Locate the cell with the specified text and output its [X, Y] center coordinate. 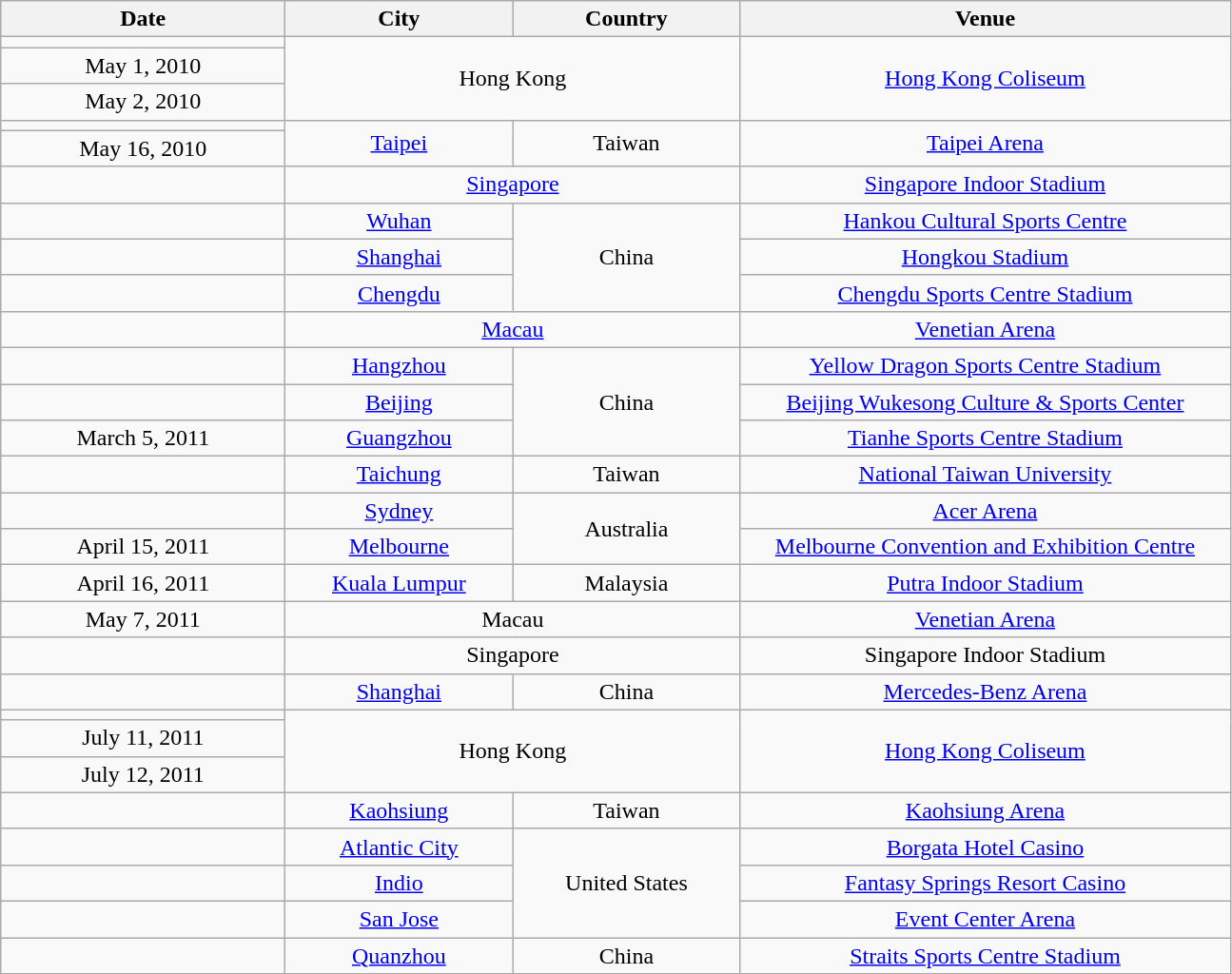
San Jose [400, 919]
Kuala Lumpur [400, 583]
Borgata Hotel Casino [986, 847]
United States [626, 883]
May 2, 2010 [143, 102]
April 15, 2011 [143, 547]
Australia [626, 529]
Fantasy Springs Resort Casino [986, 883]
Taichung [400, 475]
Indio [400, 883]
Atlantic City [400, 847]
Quanzhou [400, 956]
Acer Arena [986, 511]
Guangzhou [400, 438]
Taipei Arena [986, 143]
Beijing Wukesong Culture & Sports Center [986, 402]
Chengdu [400, 293]
Taipei [400, 143]
Melbourne [400, 547]
Venue [986, 19]
April 16, 2011 [143, 583]
City [400, 19]
Kaohsiung [400, 810]
Date [143, 19]
March 5, 2011 [143, 438]
National Taiwan University [986, 475]
Hangzhou [400, 365]
Mercedes-Benz Arena [986, 692]
Straits Sports Centre Stadium [986, 956]
Hankou Cultural Sports Centre [986, 221]
Event Center Arena [986, 919]
July 11, 2011 [143, 738]
May 7, 2011 [143, 619]
Chengdu Sports Centre Stadium [986, 293]
Yellow Dragon Sports Centre Stadium [986, 365]
May 16, 2010 [143, 148]
Beijing [400, 402]
Country [626, 19]
Sydney [400, 511]
July 12, 2011 [143, 774]
Putra Indoor Stadium [986, 583]
Tianhe Sports Centre Stadium [986, 438]
Hongkou Stadium [986, 257]
Malaysia [626, 583]
Wuhan [400, 221]
Kaohsiung Arena [986, 810]
Melbourne Convention and Exhibition Centre [986, 547]
May 1, 2010 [143, 66]
